Provide the [X, Y] coordinate of the cell's center where the given text is located.  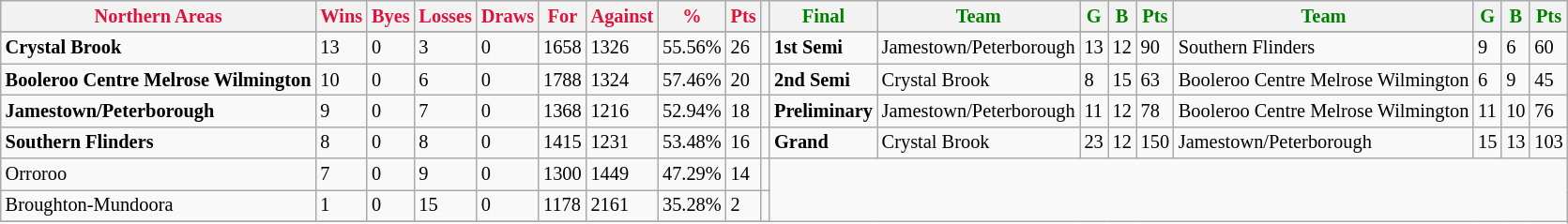
2nd Semi [824, 80]
Against [623, 16]
Northern Areas [159, 16]
Byes [390, 16]
76 [1548, 111]
1368 [562, 111]
45 [1548, 80]
1st Semi [824, 48]
53.48% [693, 142]
23 [1094, 142]
1178 [562, 205]
Grand [824, 142]
2 [743, 205]
1216 [623, 111]
Final [824, 16]
Preliminary [824, 111]
90 [1155, 48]
47.29% [693, 174]
1231 [623, 142]
1658 [562, 48]
% [693, 16]
1324 [623, 80]
For [562, 16]
18 [743, 111]
Broughton-Mundoora [159, 205]
55.56% [693, 48]
1326 [623, 48]
Wins [342, 16]
63 [1155, 80]
3 [446, 48]
14 [743, 174]
1415 [562, 142]
20 [743, 80]
57.46% [693, 80]
60 [1548, 48]
1300 [562, 174]
78 [1155, 111]
2161 [623, 205]
52.94% [693, 111]
1788 [562, 80]
150 [1155, 142]
1 [342, 205]
Orroroo [159, 174]
1449 [623, 174]
35.28% [693, 205]
16 [743, 142]
103 [1548, 142]
26 [743, 48]
Losses [446, 16]
Draws [508, 16]
